Return the [X, Y] coordinate for the center point of the cell that contains the specified text.  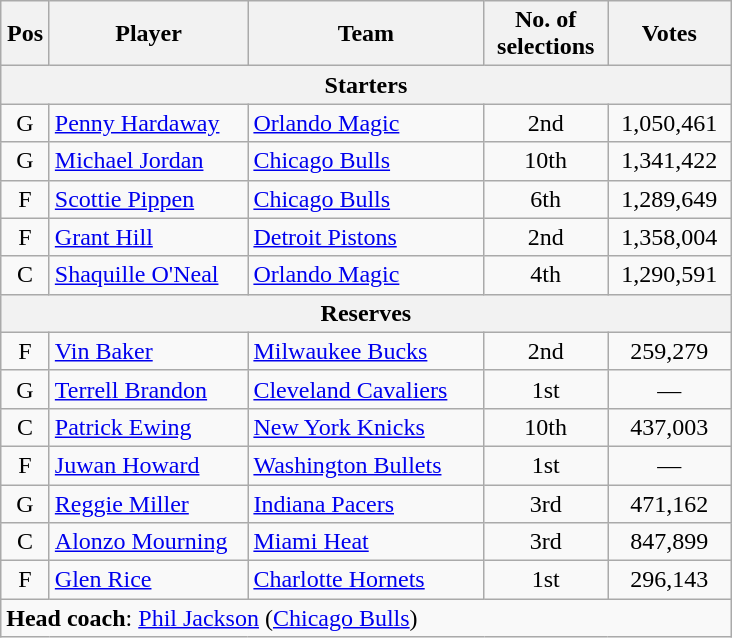
471,162 [670, 503]
6th [546, 199]
296,143 [670, 580]
Detroit Pistons [366, 237]
4th [546, 275]
No. of selections [546, 34]
1,358,004 [670, 237]
Glen Rice [148, 580]
Indiana Pacers [366, 503]
259,279 [670, 351]
1,290,591 [670, 275]
Penny Hardaway [148, 123]
Reggie Miller [148, 503]
Charlotte Hornets [366, 580]
Terrell Brandon [148, 389]
Scottie Pippen [148, 199]
1,050,461 [670, 123]
Alonzo Mourning [148, 542]
437,003 [670, 427]
Grant Hill [148, 237]
Reserves [366, 313]
1,341,422 [670, 161]
Michael Jordan [148, 161]
Cleveland Cavaliers [366, 389]
Vin Baker [148, 351]
Miami Heat [366, 542]
Head coach: Phil Jackson (Chicago Bulls) [366, 618]
Team [366, 34]
847,899 [670, 542]
Patrick Ewing [148, 427]
Pos [26, 34]
Votes [670, 34]
Starters [366, 85]
1,289,649 [670, 199]
Washington Bullets [366, 465]
Player [148, 34]
Juwan Howard [148, 465]
Milwaukee Bucks [366, 351]
Shaquille O'Neal [148, 275]
New York Knicks [366, 427]
